Scan for the cell matching the given text and deliver its (x, y) coordinate at center. 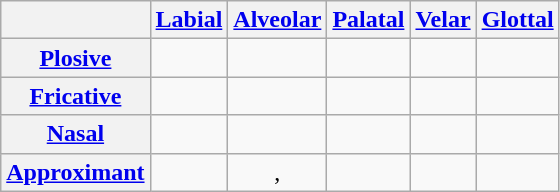
Approximant (76, 172)
, (278, 172)
Glottal (518, 20)
Labial (189, 20)
Alveolar (278, 20)
Fricative (76, 96)
Velar (443, 20)
Palatal (368, 20)
Nasal (76, 134)
Plosive (76, 58)
